Locate the cell with the specified text and output its (x, y) center coordinate. 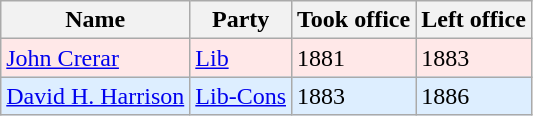
1886 (474, 96)
Name (96, 20)
Party (241, 20)
1881 (354, 58)
John Crerar (96, 58)
Left office (474, 20)
Lib (241, 58)
David H. Harrison (96, 96)
Lib-Cons (241, 96)
Took office (354, 20)
